From the cell containing the given text, extract its center point as (x, y) coordinate. 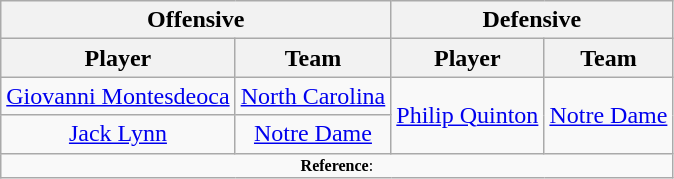
Philip Quinton (468, 115)
Reference: (337, 165)
Jack Lynn (118, 134)
North Carolina (313, 96)
Defensive (532, 20)
Offensive (196, 20)
Giovanni Montesdeoca (118, 96)
